Capture the cell that displays the provided text and extract its [X, Y] central coordinate. 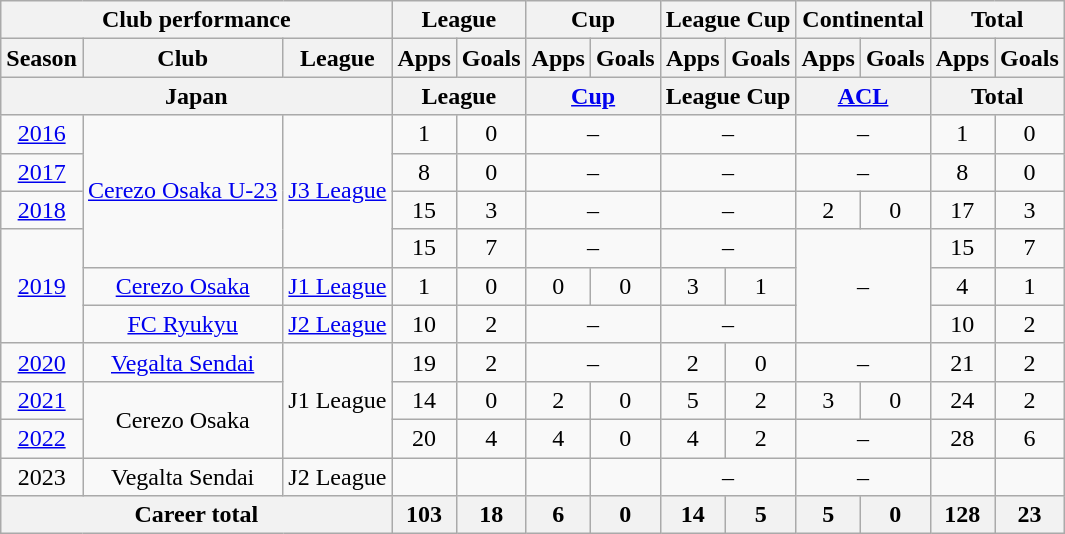
Japan [196, 96]
FC Ryukyu [182, 324]
Season [42, 58]
2021 [42, 400]
Cerezo Osaka U-23 [182, 191]
ACL [863, 96]
21 [962, 362]
Club performance [196, 20]
2022 [42, 438]
2020 [42, 362]
2016 [42, 134]
23 [1030, 515]
19 [424, 362]
20 [424, 438]
17 [962, 210]
2017 [42, 172]
103 [424, 515]
28 [962, 438]
2023 [42, 477]
J3 League [338, 191]
Continental [863, 20]
18 [491, 515]
Club [182, 58]
2018 [42, 210]
Career total [196, 515]
2019 [42, 286]
128 [962, 515]
24 [962, 400]
